Provide the [X, Y] coordinate of the cell's center where the given text is located.  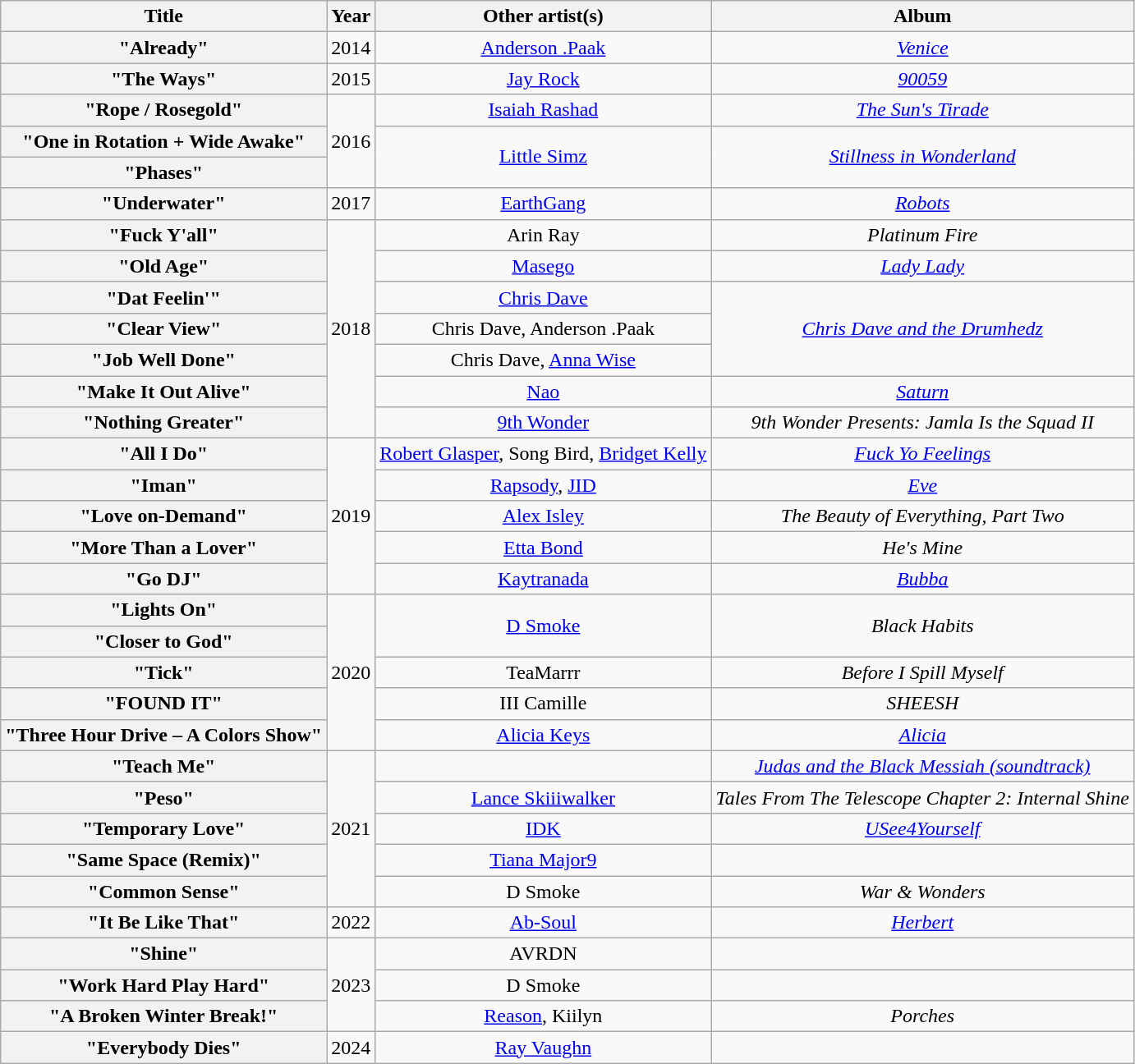
"Peso" [164, 797]
"Nothing Greater" [164, 423]
Etta Bond [544, 548]
"Tick" [164, 672]
"FOUND IT" [164, 704]
"Underwater" [164, 204]
"Go DJ" [164, 579]
Masego [544, 266]
"Same Space (Remix)" [164, 860]
Porches [922, 1016]
"Rope / Rosegold" [164, 110]
Lance Skiiiwalker [544, 797]
"Work Hard Play Hard" [164, 985]
"Iman" [164, 485]
Tiana Major9 [544, 860]
Isaiah Rashad [544, 110]
Tales From The Telescope Chapter 2: Internal Shine [922, 797]
Ab-Soul [544, 923]
9th Wonder [544, 423]
Chris Dave [544, 297]
"Job Well Done" [164, 360]
Judas and the Black Messiah (soundtrack) [922, 766]
"Old Age" [164, 266]
III Camille [544, 704]
Chris Dave and the Drumhedz [922, 328]
"Lights On" [164, 610]
Stillness in Wonderland [922, 157]
Fuck Yo Feelings [922, 454]
Alex Isley [544, 516]
Reason, Kiilyn [544, 1016]
Album [922, 16]
IDK [544, 828]
"Dat Feelin'" [164, 297]
Other artist(s) [544, 16]
"Shine" [164, 954]
2018 [352, 328]
"Everybody Dies" [164, 1048]
2015 [352, 79]
2014 [352, 48]
"The Ways" [164, 79]
2023 [352, 985]
"One in Rotation + Wide Awake" [164, 141]
Year [352, 16]
Herbert [922, 923]
Robert Glasper, Song Bird, Bridget Kelly [544, 454]
"Love on-Demand" [164, 516]
Platinum Fire [922, 235]
"More Than a Lover" [164, 548]
"Fuck Y'all" [164, 235]
EarthGang [544, 204]
Eve [922, 485]
Venice [922, 48]
The Sun's Tirade [922, 110]
"Three Hour Drive – A Colors Show" [164, 735]
"Phases" [164, 172]
Rapsody, JID [544, 485]
Chris Dave, Anna Wise [544, 360]
Alicia Keys [544, 735]
2019 [352, 516]
War & Wonders [922, 891]
"A Broken Winter Break!" [164, 1016]
TeaMarrr [544, 672]
"Teach Me" [164, 766]
"It Be Like That" [164, 923]
Little Simz [544, 157]
Title [164, 16]
2024 [352, 1048]
Before I Spill Myself [922, 672]
9th Wonder Presents: Jamla Is the Squad II [922, 423]
AVRDN [544, 954]
Black Habits [922, 626]
Ray Vaughn [544, 1048]
Jay Rock [544, 79]
"Make It Out Alive" [164, 392]
USee4Yourself [922, 828]
90059 [922, 79]
"Common Sense" [164, 891]
Lady Lady [922, 266]
Alicia [922, 735]
Nao [544, 392]
"Temporary Love" [164, 828]
"Already" [164, 48]
2021 [352, 828]
SHEESH [922, 704]
The Beauty of Everything, Part Two [922, 516]
"Clear View" [164, 328]
"Closer to God" [164, 641]
2020 [352, 672]
Chris Dave, Anderson .Paak [544, 328]
Robots [922, 204]
2017 [352, 204]
Arin Ray [544, 235]
Bubba [922, 579]
"All I Do" [164, 454]
He's Mine [922, 548]
2016 [352, 141]
Saturn [922, 392]
Kaytranada [544, 579]
2022 [352, 923]
Anderson .Paak [544, 48]
